Detect which cell encompasses the target text, then output its (X, Y) center coordinate. 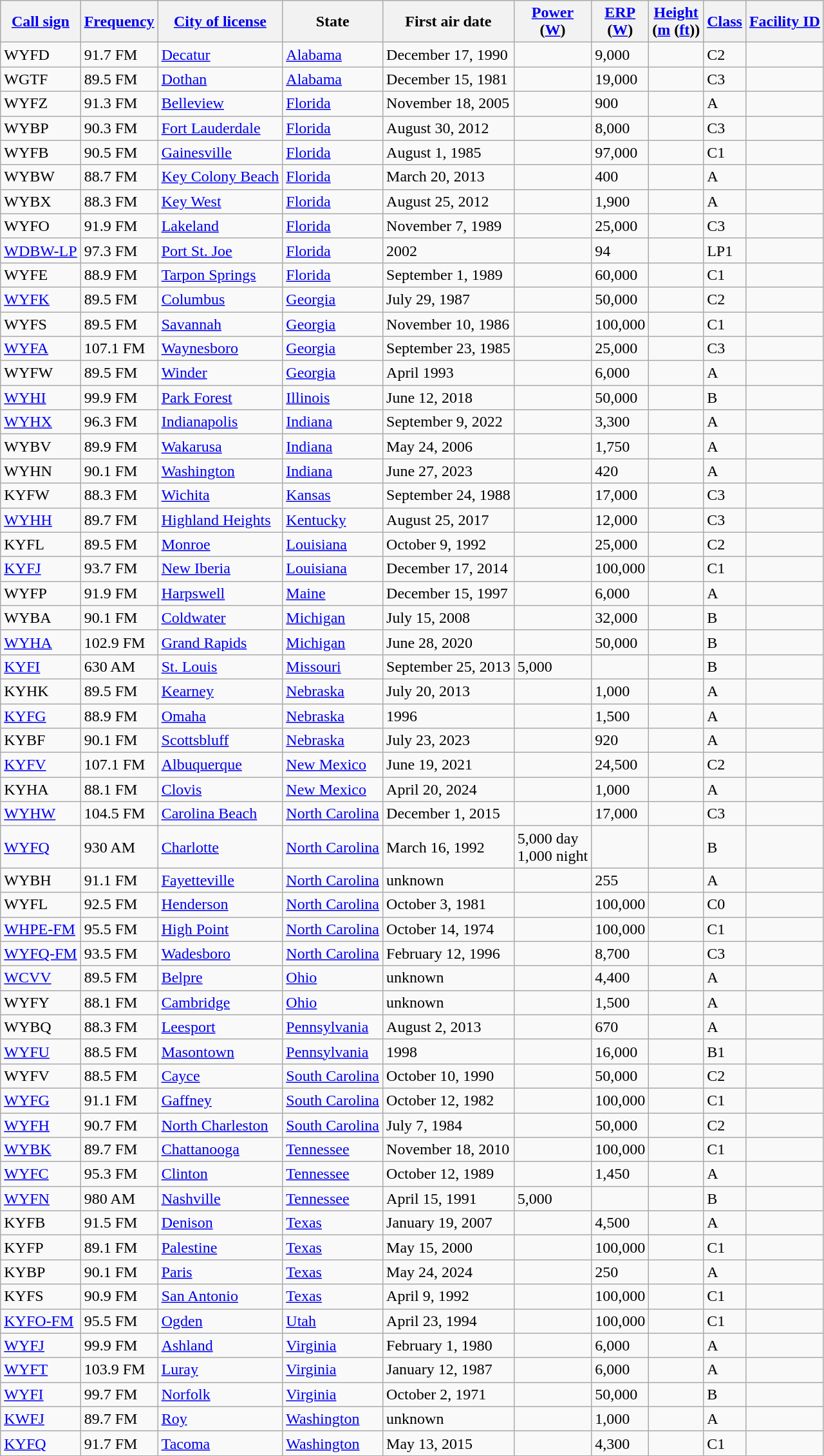
July 15, 2008 (449, 618)
WYHA (41, 642)
Albuquerque (220, 765)
KYFB (41, 1223)
WYFZ (41, 104)
January 12, 1987 (449, 1370)
June 27, 2023 (449, 471)
Frequency (119, 22)
Gaffney (220, 1100)
WHPE-FM (41, 929)
WYBP (41, 128)
Clovis (220, 789)
WYFU (41, 1051)
89.9 FM (119, 447)
Omaha (220, 716)
1,750 (621, 447)
WYBX (41, 201)
90.5 FM (119, 152)
8,700 (621, 954)
July 29, 1987 (449, 299)
Columbus (220, 299)
Denison (220, 1223)
670 (621, 1027)
WYBK (41, 1150)
3,300 (621, 422)
New Iberia (220, 569)
Kansas (333, 495)
WYBQ (41, 1027)
Park Forest (220, 398)
December 1, 2015 (449, 814)
Class (725, 22)
Height(m (ft)) (676, 22)
October 12, 1982 (449, 1100)
High Point (220, 929)
400 (621, 177)
97,000 (621, 152)
95.3 FM (119, 1174)
103.9 FM (119, 1370)
October 12, 1989 (449, 1174)
Masontown (220, 1051)
Monroe (220, 544)
60,000 (621, 275)
94 (621, 250)
104.5 FM (119, 814)
Palestine (220, 1248)
9,000 (621, 55)
Tacoma (220, 1443)
250 (621, 1272)
December 17, 2014 (449, 569)
4,500 (621, 1223)
KWFJ (41, 1419)
Tarpon Springs (220, 275)
930 AM (119, 847)
WYFV (41, 1076)
WYFS (41, 324)
KYFW (41, 495)
5,000 day1,000 night (552, 847)
Kearney (220, 691)
97.3 FM (119, 250)
WYFA (41, 349)
Chattanooga (220, 1150)
May 24, 2006 (449, 447)
93.7 FM (119, 569)
May 24, 2024 (449, 1272)
Port St. Joe (220, 250)
October 10, 1990 (449, 1076)
WYFY (41, 1002)
91.5 FM (119, 1223)
Fayetteville (220, 880)
Belleview (220, 104)
WYHW (41, 814)
Wichita (220, 495)
September 24, 1988 (449, 495)
2002 (449, 250)
Ogden (220, 1321)
July 20, 2013 (449, 691)
March 16, 1992 (449, 847)
WYFL (41, 905)
89.1 FM (119, 1248)
St. Louis (220, 667)
WCVV (41, 978)
KYBF (41, 741)
WYFQ-FM (41, 954)
WYFC (41, 1174)
First air date (449, 22)
WYBV (41, 447)
Decatur (220, 55)
1998 (449, 1051)
B1 (725, 1051)
Harpswell (220, 593)
ERP(W) (621, 22)
92.5 FM (119, 905)
Cayce (220, 1076)
Maine (333, 593)
March 20, 2013 (449, 177)
WYFP (41, 593)
October 14, 1974 (449, 929)
KYBP (41, 1272)
August 25, 2012 (449, 201)
90.3 FM (119, 128)
1,900 (621, 201)
WYFO (41, 226)
Savannah (220, 324)
January 19, 2007 (449, 1223)
1996 (449, 716)
July 7, 1984 (449, 1125)
90.9 FM (119, 1296)
KYHA (41, 789)
KYFO-FM (41, 1321)
WYFI (41, 1394)
WYFQ (41, 847)
Gainesville (220, 152)
C0 (725, 905)
May 15, 2000 (449, 1248)
September 1, 1989 (449, 275)
June 12, 2018 (449, 398)
KYFQ (41, 1443)
980 AM (119, 1199)
WYFW (41, 373)
KYFL (41, 544)
WYFH (41, 1125)
City of license (220, 22)
88.7 FM (119, 177)
April 9, 1992 (449, 1296)
Norfolk (220, 1394)
Lakeland (220, 226)
WYFE (41, 275)
12,000 (621, 520)
June 19, 2021 (449, 765)
8,000 (621, 128)
Cambridge (220, 1002)
July 23, 2023 (449, 741)
Illinois (333, 398)
91.3 FM (119, 104)
Highland Heights (220, 520)
LP1 (725, 250)
Coldwater (220, 618)
April 20, 2024 (449, 789)
Charlotte (220, 847)
KYFJ (41, 569)
September 23, 1985 (449, 349)
KYFV (41, 765)
1,450 (621, 1174)
Winder (220, 373)
255 (621, 880)
November 7, 1989 (449, 226)
WYFD (41, 55)
Missouri (333, 667)
October 3, 1981 (449, 905)
WGTF (41, 79)
Facility ID (784, 22)
October 9, 1992 (449, 544)
April 15, 1991 (449, 1199)
WYFN (41, 1199)
420 (621, 471)
North Charleston (220, 1125)
19,000 (621, 79)
February 12, 1996 (449, 954)
16,000 (621, 1051)
KYFP (41, 1248)
Luray (220, 1370)
November 18, 2010 (449, 1150)
Call sign (41, 22)
Key Colony Beach (220, 177)
WYHH (41, 520)
Clinton (220, 1174)
Utah (333, 1321)
April 1993 (449, 373)
WYHI (41, 398)
December 15, 1981 (449, 79)
San Antonio (220, 1296)
Wakarusa (220, 447)
Paris (220, 1272)
WDBW-LP (41, 250)
Power(W) (552, 22)
24,500 (621, 765)
Belpre (220, 978)
Kentucky (333, 520)
August 2, 2013 (449, 1027)
WYBH (41, 880)
Carolina Beach (220, 814)
August 25, 2017 (449, 520)
99.7 FM (119, 1394)
November 10, 1986 (449, 324)
WYFJ (41, 1345)
Dothan (220, 79)
Fort Lauderdale (220, 128)
90.7 FM (119, 1125)
96.3 FM (119, 422)
630 AM (119, 667)
WYFK (41, 299)
WYBW (41, 177)
102.9 FM (119, 642)
September 25, 2013 (449, 667)
October 2, 1971 (449, 1394)
Waynesboro (220, 349)
WYHX (41, 422)
920 (621, 741)
State (333, 22)
April 23, 1994 (449, 1321)
32,000 (621, 618)
WYHN (41, 471)
Indianapolis (220, 422)
Ashland (220, 1345)
KYHK (41, 691)
Roy (220, 1419)
August 30, 2012 (449, 128)
Scottsbluff (220, 741)
WYFB (41, 152)
WYFT (41, 1370)
November 18, 2005 (449, 104)
4,400 (621, 978)
KYFS (41, 1296)
93.5 FM (119, 954)
September 9, 2022 (449, 422)
900 (621, 104)
May 13, 2015 (449, 1443)
August 1, 1985 (449, 152)
WYBA (41, 618)
KYFG (41, 716)
Henderson (220, 905)
WYFG (41, 1100)
December 17, 1990 (449, 55)
Grand Rapids (220, 642)
February 1, 1980 (449, 1345)
Leesport (220, 1027)
December 15, 1997 (449, 593)
Key West (220, 201)
June 28, 2020 (449, 642)
4,300 (621, 1443)
KYFI (41, 667)
Wadesboro (220, 954)
Nashville (220, 1199)
